Extract the [x, y] coordinate from the center of the cell holding the provided text.  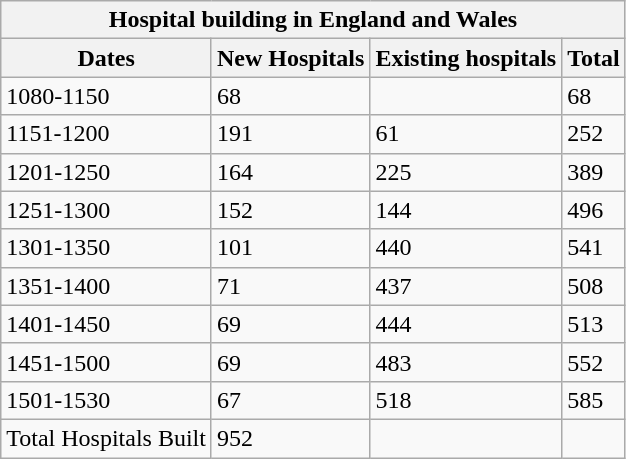
Dates [106, 58]
1301-1350 [106, 248]
144 [466, 210]
225 [466, 172]
952 [290, 438]
1351-1400 [106, 286]
552 [594, 362]
Total [594, 58]
496 [594, 210]
1151-1200 [106, 134]
541 [594, 248]
444 [466, 324]
440 [466, 248]
Total Hospitals Built [106, 438]
1201-1250 [106, 172]
164 [290, 172]
389 [594, 172]
518 [466, 400]
101 [290, 248]
191 [290, 134]
1451-1500 [106, 362]
67 [290, 400]
61 [466, 134]
508 [594, 286]
1401-1450 [106, 324]
1251-1300 [106, 210]
Hospital building in England and Wales [314, 20]
1080-1150 [106, 96]
New Hospitals [290, 58]
252 [594, 134]
152 [290, 210]
513 [594, 324]
483 [466, 362]
585 [594, 400]
Existing hospitals [466, 58]
71 [290, 286]
437 [466, 286]
1501-1530 [106, 400]
